Return [x, y] of the center of cell containing provided text 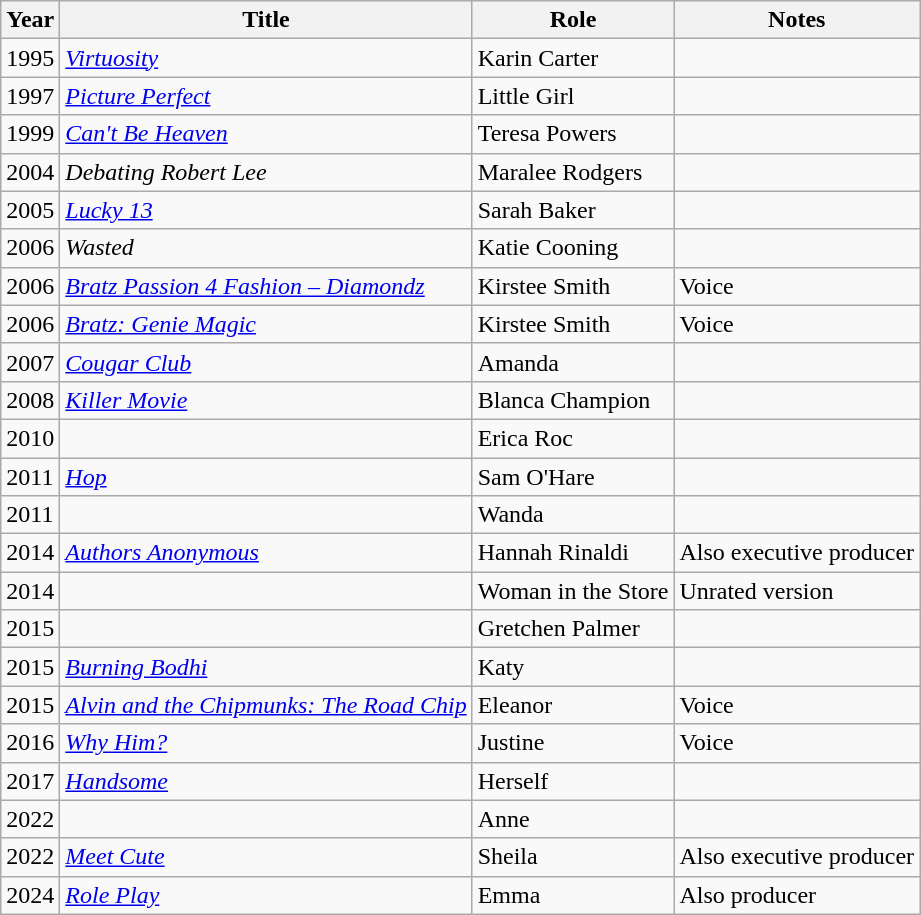
Justine [573, 743]
Burning Bodhi [266, 667]
2016 [30, 743]
Virtuosity [266, 58]
Also producer [797, 895]
1995 [30, 58]
Unrated version [797, 591]
2008 [30, 400]
Year [30, 20]
1997 [30, 96]
Blanca Champion [573, 400]
Picture Perfect [266, 96]
Wanda [573, 515]
Title [266, 20]
Maralee Rodgers [573, 172]
Sheila [573, 857]
Lucky 13 [266, 210]
Sarah Baker [573, 210]
Role Play [266, 895]
1999 [30, 134]
Amanda [573, 362]
Hannah Rinaldi [573, 553]
Hop [266, 477]
Cougar Club [266, 362]
Karin Carter [573, 58]
2004 [30, 172]
Wasted [266, 248]
Katie Cooning [573, 248]
2010 [30, 438]
Authors Anonymous [266, 553]
Role [573, 20]
Gretchen Palmer [573, 629]
Killer Movie [266, 400]
Meet Cute [266, 857]
2007 [30, 362]
Handsome [266, 781]
Herself [573, 781]
Katy [573, 667]
Woman in the Store [573, 591]
Emma [573, 895]
Can't Be Heaven [266, 134]
Why Him? [266, 743]
2017 [30, 781]
Debating Robert Lee [266, 172]
Teresa Powers [573, 134]
Erica Roc [573, 438]
2005 [30, 210]
Anne [573, 819]
Eleanor [573, 705]
Sam O'Hare [573, 477]
Alvin and the Chipmunks: The Road Chip [266, 705]
Notes [797, 20]
Little Girl [573, 96]
2024 [30, 895]
Bratz Passion 4 Fashion – Diamondz [266, 286]
Bratz: Genie Magic [266, 324]
